Provide the (x, y) coordinate of the cell's center where the given text is located.  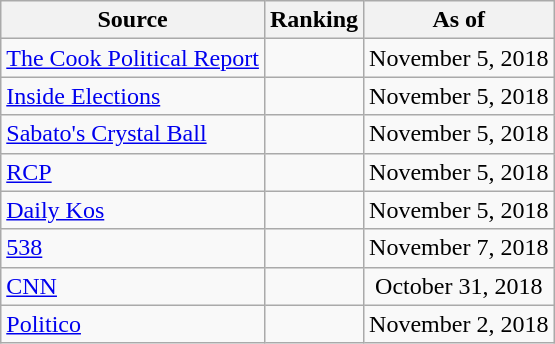
Source (133, 20)
Daily Kos (133, 210)
538 (133, 248)
Inside Elections (133, 96)
As of (459, 20)
The Cook Political Report (133, 58)
Politico (133, 324)
Ranking (314, 20)
November 7, 2018 (459, 248)
November 2, 2018 (459, 324)
CNN (133, 286)
RCP (133, 172)
October 31, 2018 (459, 286)
Sabato's Crystal Ball (133, 134)
